Find where the given text appears and provide that cell's center as [X, Y] coordinate. 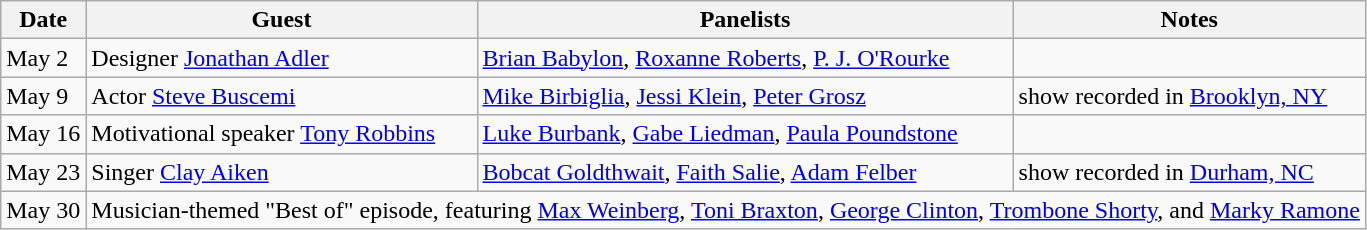
May 23 [44, 172]
Luke Burbank, Gabe Liedman, Paula Poundstone [745, 134]
Musician-themed "Best of" episode, featuring Max Weinberg, Toni Braxton, George Clinton, Trombone Shorty, and Marky Ramone [726, 210]
Notes [1189, 20]
Mike Birbiglia, Jessi Klein, Peter Grosz [745, 96]
May 9 [44, 96]
Brian Babylon, Roxanne Roberts, P. J. O'Rourke [745, 58]
Motivational speaker Tony Robbins [282, 134]
Date [44, 20]
show recorded in Brooklyn, NY [1189, 96]
Actor Steve Buscemi [282, 96]
Bobcat Goldthwait, Faith Salie, Adam Felber [745, 172]
Designer Jonathan Adler [282, 58]
May 2 [44, 58]
Guest [282, 20]
Singer Clay Aiken [282, 172]
Panelists [745, 20]
May 30 [44, 210]
show recorded in Durham, NC [1189, 172]
May 16 [44, 134]
